Return [x, y] of the center of cell containing provided text 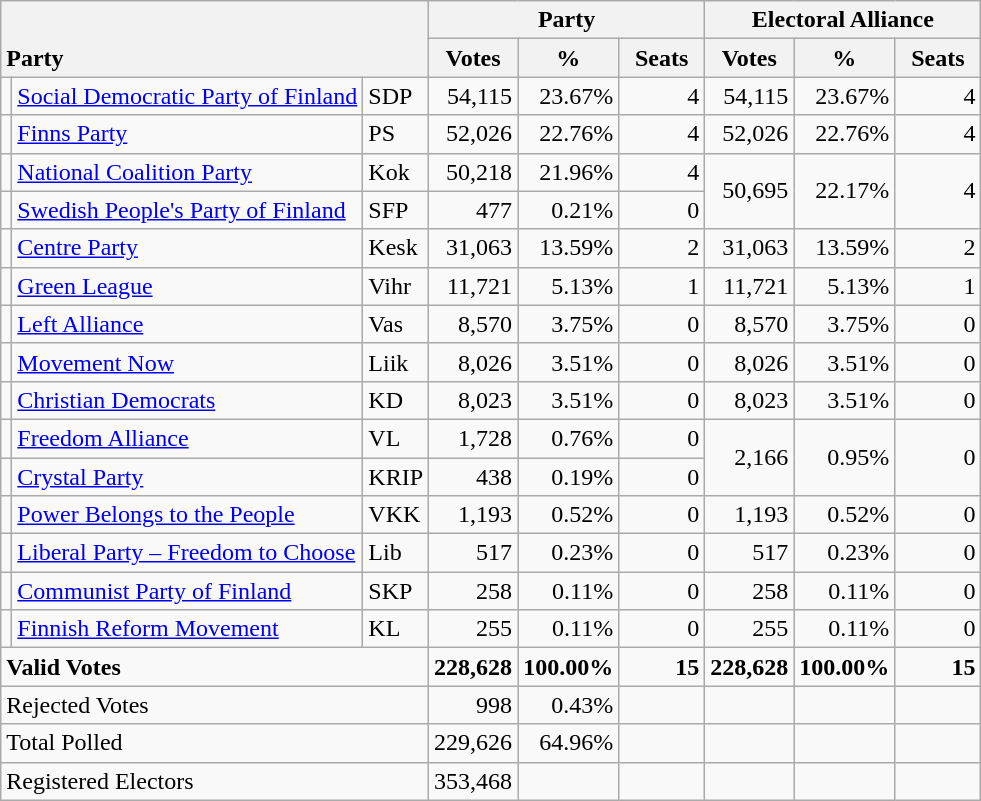
0.76% [568, 438]
0.21% [568, 210]
Electoral Alliance [843, 20]
Social Democratic Party of Finland [188, 96]
21.96% [568, 172]
477 [474, 210]
KD [396, 400]
Communist Party of Finland [188, 591]
Registered Electors [215, 781]
50,218 [474, 172]
SDP [396, 96]
1,728 [474, 438]
Finns Party [188, 134]
VL [396, 438]
Total Polled [215, 743]
64.96% [568, 743]
0.43% [568, 705]
Freedom Alliance [188, 438]
Crystal Party [188, 477]
KL [396, 629]
Christian Democrats [188, 400]
SKP [396, 591]
998 [474, 705]
Kesk [396, 248]
0.95% [844, 457]
Movement Now [188, 362]
Vihr [396, 286]
VKK [396, 515]
KRIP [396, 477]
Kok [396, 172]
Power Belongs to the People [188, 515]
438 [474, 477]
353,468 [474, 781]
Lib [396, 553]
50,695 [750, 191]
Centre Party [188, 248]
Valid Votes [215, 667]
0.19% [568, 477]
22.17% [844, 191]
Vas [396, 324]
2,166 [750, 457]
National Coalition Party [188, 172]
Liik [396, 362]
Liberal Party – Freedom to Choose [188, 553]
Left Alliance [188, 324]
Swedish People's Party of Finland [188, 210]
SFP [396, 210]
Green League [188, 286]
Rejected Votes [215, 705]
PS [396, 134]
229,626 [474, 743]
Finnish Reform Movement [188, 629]
